Find where the given text appears and provide that cell's center as [X, Y] coordinate. 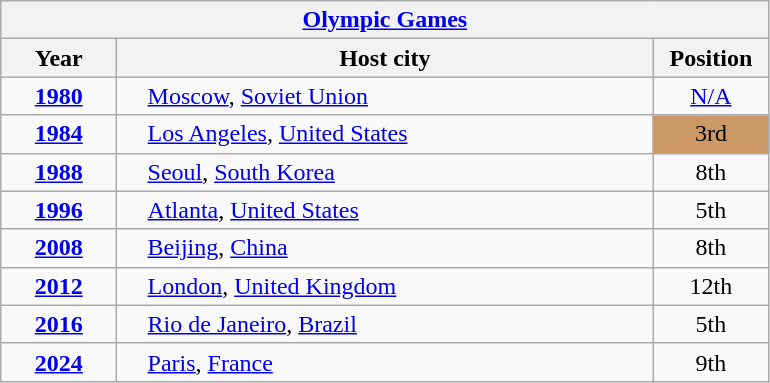
Host city [385, 58]
1988 [59, 172]
1984 [59, 134]
2016 [59, 324]
Atlanta, United States [385, 210]
1996 [59, 210]
Olympic Games [385, 20]
Beijing, China [385, 248]
Rio de Janeiro, Brazil [385, 324]
12th [711, 286]
London, United Kingdom [385, 286]
2012 [59, 286]
N/A [711, 96]
Position [711, 58]
Seoul, South Korea [385, 172]
Los Angeles, United States [385, 134]
Moscow, Soviet Union [385, 96]
Paris, France [385, 362]
1980 [59, 96]
2024 [59, 362]
2008 [59, 248]
9th [711, 362]
Year [59, 58]
3rd [711, 134]
